Return (X, Y) of the center of cell containing provided text 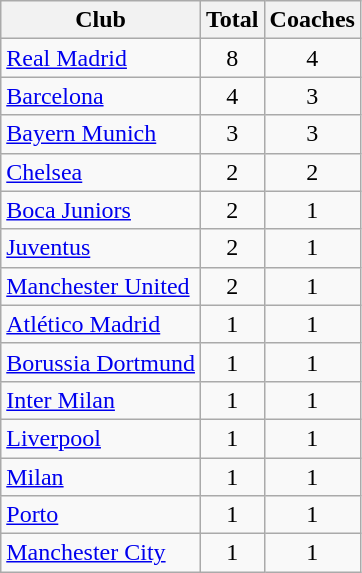
Borussia Dortmund (101, 362)
Juventus (101, 248)
Real Madrid (101, 58)
8 (232, 58)
Coaches (312, 20)
Liverpool (101, 438)
Barcelona (101, 96)
Total (232, 20)
Atlético Madrid (101, 324)
Porto (101, 515)
Club (101, 20)
Manchester City (101, 553)
Bayern Munich (101, 134)
Inter Milan (101, 400)
Milan (101, 477)
Chelsea (101, 172)
Manchester United (101, 286)
Boca Juniors (101, 210)
